Return [x, y] of the center of cell containing provided text 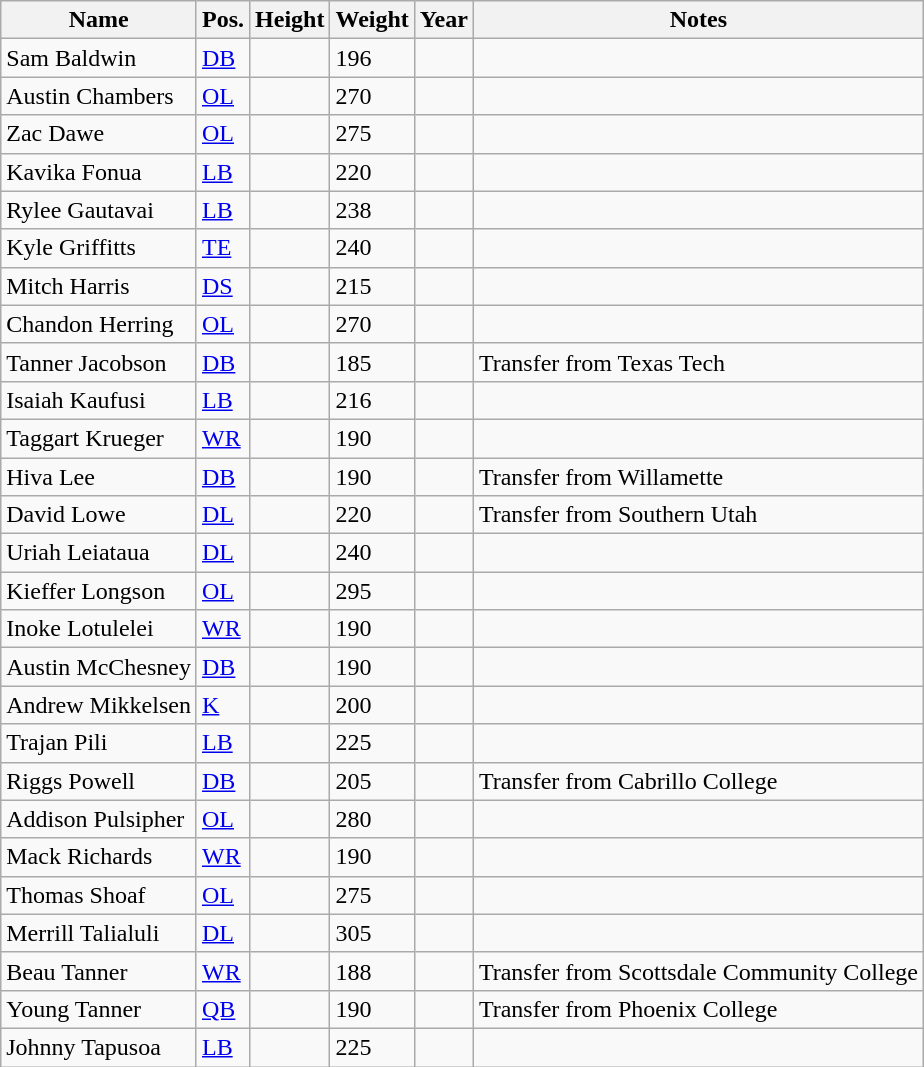
Notes [698, 20]
Name [99, 20]
Riggs Powell [99, 781]
Transfer from Scottsdale Community College [698, 971]
Transfer from Cabrillo College [698, 781]
DS [222, 286]
295 [372, 591]
Taggart Krueger [99, 438]
185 [372, 362]
Austin McChesney [99, 667]
Kieffer Longson [99, 591]
188 [372, 971]
196 [372, 58]
Thomas Shoaf [99, 895]
Kyle Griffitts [99, 248]
305 [372, 933]
Sam Baldwin [99, 58]
238 [372, 210]
Height [290, 20]
200 [372, 705]
Transfer from Southern Utah [698, 515]
205 [372, 781]
Transfer from Phoenix College [698, 1009]
Zac Dawe [99, 134]
Chandon Herring [99, 324]
Kavika Fonua [99, 172]
Merrill Talialuli [99, 933]
Pos. [222, 20]
Andrew Mikkelsen [99, 705]
Transfer from Willamette [698, 477]
K [222, 705]
Hiva Lee [99, 477]
Young Tanner [99, 1009]
215 [372, 286]
280 [372, 819]
Trajan Pili [99, 743]
Weight [372, 20]
Austin Chambers [99, 96]
Rylee Gautavai [99, 210]
Year [444, 20]
Inoke Lotulelei [99, 629]
Tanner Jacobson [99, 362]
Mitch Harris [99, 286]
QB [222, 1009]
Addison Pulsipher [99, 819]
David Lowe [99, 515]
216 [372, 400]
Transfer from Texas Tech [698, 362]
Uriah Leiataua [99, 553]
TE [222, 248]
Johnny Tapusoa [99, 1047]
Isaiah Kaufusi [99, 400]
Mack Richards [99, 857]
Beau Tanner [99, 971]
